Find where the given text appears and provide that cell's center as (X, Y) coordinate. 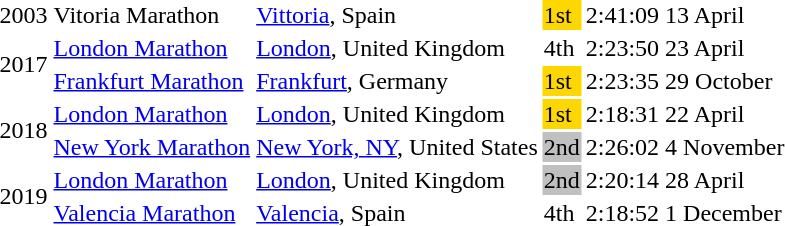
2:23:50 (622, 48)
Frankfurt, Germany (398, 81)
Vitoria Marathon (152, 15)
4th (562, 48)
New York, NY, United States (398, 147)
2:18:31 (622, 114)
New York Marathon (152, 147)
2:26:02 (622, 147)
2:20:14 (622, 180)
Frankfurt Marathon (152, 81)
2:41:09 (622, 15)
Vittoria, Spain (398, 15)
2:23:35 (622, 81)
